For the text-containing cell, return its midpoint in [x, y] coordinate format. 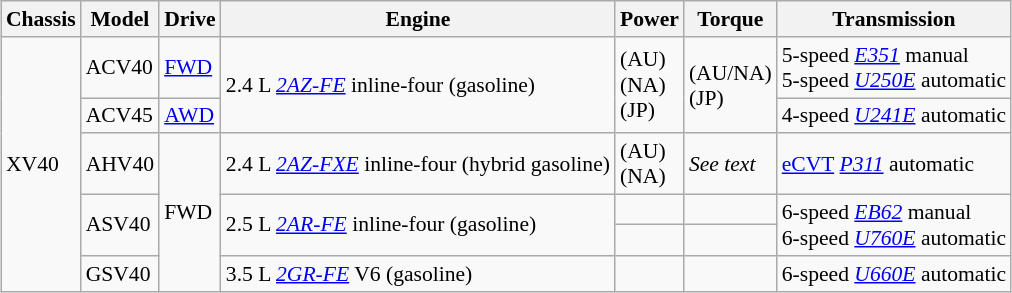
XV40 [41, 164]
Engine [418, 19]
Drive [190, 19]
6-speed EB62 manual6-speed U760E automatic [894, 226]
Torque [730, 19]
2.4 L 2AZ-FE inline-four (gasoline) [418, 86]
6-speed U660E automatic [894, 274]
(AU/NA) (JP) [730, 86]
ACV45 [120, 116]
Model [120, 19]
5-speed E351 manual5-speed U250E automatic [894, 68]
AHV40 [120, 164]
ASV40 [120, 226]
eCVT P311 automatic [894, 164]
See text [730, 164]
GSV40 [120, 274]
3.5 L 2GR-FE V6 (gasoline) [418, 274]
(AU) (NA) (JP) [650, 86]
2.4 L 2AZ-FXE inline-four (hybrid gasoline) [418, 164]
(AU) (NA) [650, 164]
ACV40 [120, 68]
Chassis [41, 19]
AWD [190, 116]
Power [650, 19]
4-speed U241E automatic [894, 116]
Transmission [894, 19]
2.5 L 2AR-FE inline-four (gasoline) [418, 226]
